For the text-containing cell, return its midpoint in (X, Y) coordinate format. 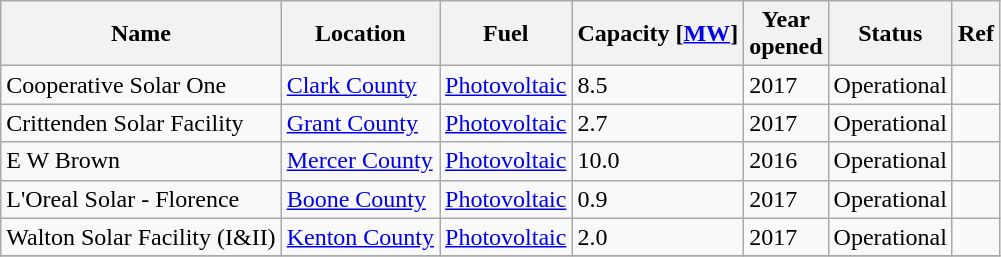
2.0 (658, 237)
Name (141, 34)
Status (890, 34)
Grant County (360, 123)
Yearopened (786, 34)
Location (360, 34)
0.9 (658, 199)
2016 (786, 161)
Fuel (506, 34)
L'Oreal Solar - Florence (141, 199)
Mercer County (360, 161)
Boone County (360, 199)
Cooperative Solar One (141, 85)
10.0 (658, 161)
Crittenden Solar Facility (141, 123)
Capacity [MW] (658, 34)
2.7 (658, 123)
Clark County (360, 85)
Walton Solar Facility (I&II) (141, 237)
E W Brown (141, 161)
Kenton County (360, 237)
Ref (976, 34)
8.5 (658, 85)
